Return (X, Y) of the center of cell containing provided text 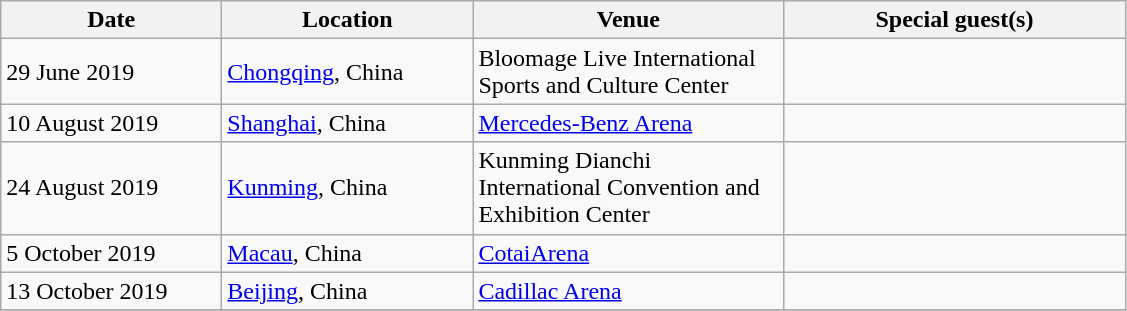
5 October 2019 (112, 253)
24 August 2019 (112, 188)
Bloomage Live International Sports and Culture Center (628, 72)
Mercedes-Benz Arena (628, 123)
Special guest(s) (954, 20)
Chongqing, China (348, 72)
Shanghai, China (348, 123)
10 August 2019 (112, 123)
CotaiArena (628, 253)
Location (348, 20)
13 October 2019 (112, 291)
Beijing, China (348, 291)
Date (112, 20)
Kunming, China (348, 188)
Kunming Dianchi International Convention and Exhibition Center (628, 188)
Cadillac Arena (628, 291)
Macau, China (348, 253)
Venue (628, 20)
29 June 2019 (112, 72)
